For the text-containing cell, return its midpoint in [x, y] coordinate format. 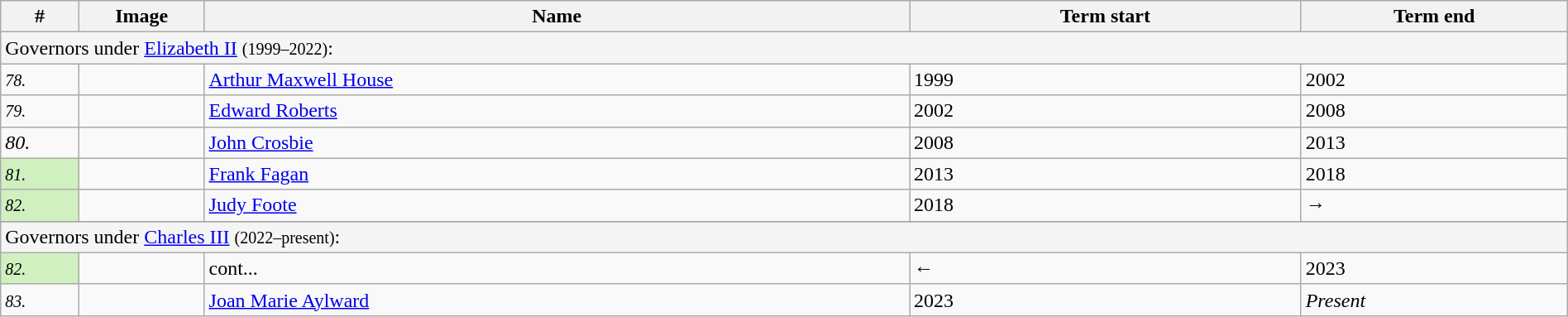
Present [1434, 300]
Image [141, 17]
Frank Fagan [557, 174]
78. [40, 79]
83. [40, 300]
Term start [1106, 17]
→ [1434, 205]
Term end [1434, 17]
Judy Foote [557, 205]
81. [40, 174]
1999 [1106, 79]
# [40, 17]
Edward Roberts [557, 111]
Governors under Elizabeth II (1999–2022): [784, 48]
80. [40, 142]
79. [40, 111]
Name [557, 17]
Arthur Maxwell House [557, 79]
Governors under Charles III (2022–present): [784, 237]
Joan Marie Aylward [557, 300]
John Crosbie [557, 142]
cont... [557, 268]
← [1106, 268]
